Find where the given text appears and provide that cell's center as [x, y] coordinate. 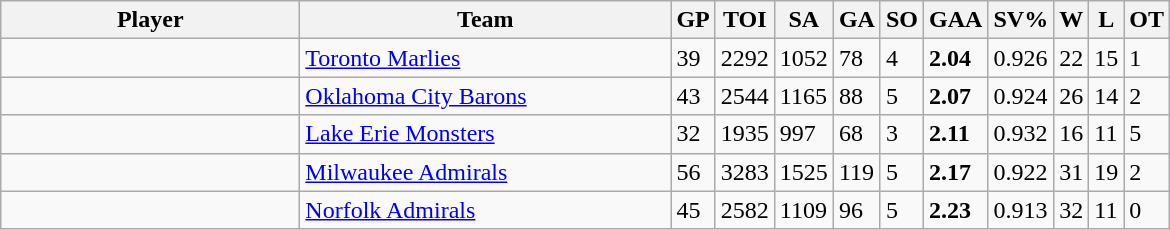
1052 [804, 58]
56 [693, 172]
78 [856, 58]
SV% [1021, 20]
GA [856, 20]
15 [1106, 58]
2.17 [956, 172]
2.04 [956, 58]
Toronto Marlies [486, 58]
14 [1106, 96]
1109 [804, 210]
Milwaukee Admirals [486, 172]
2544 [744, 96]
Player [150, 20]
68 [856, 134]
0.924 [1021, 96]
W [1072, 20]
22 [1072, 58]
1935 [744, 134]
0 [1147, 210]
45 [693, 210]
4 [902, 58]
Team [486, 20]
GP [693, 20]
26 [1072, 96]
2.07 [956, 96]
0.922 [1021, 172]
31 [1072, 172]
2582 [744, 210]
88 [856, 96]
3 [902, 134]
1165 [804, 96]
GAA [956, 20]
0.926 [1021, 58]
2.11 [956, 134]
SA [804, 20]
TOI [744, 20]
Norfolk Admirals [486, 210]
119 [856, 172]
OT [1147, 20]
16 [1072, 134]
0.932 [1021, 134]
Oklahoma City Barons [486, 96]
Lake Erie Monsters [486, 134]
19 [1106, 172]
L [1106, 20]
39 [693, 58]
96 [856, 210]
43 [693, 96]
SO [902, 20]
2292 [744, 58]
1 [1147, 58]
2.23 [956, 210]
1525 [804, 172]
997 [804, 134]
0.913 [1021, 210]
3283 [744, 172]
